Locate the cell with the specified text and output its [X, Y] center coordinate. 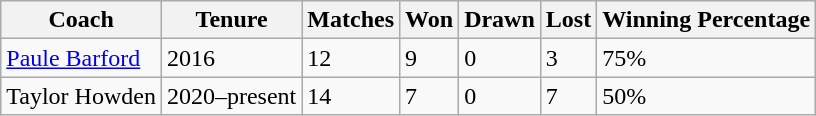
75% [706, 58]
Tenure [231, 20]
3 [568, 58]
Drawn [500, 20]
50% [706, 96]
Lost [568, 20]
2016 [231, 58]
Won [430, 20]
Paule Barford [82, 58]
12 [351, 58]
2020–present [231, 96]
Matches [351, 20]
14 [351, 96]
Winning Percentage [706, 20]
Coach [82, 20]
Taylor Howden [82, 96]
9 [430, 58]
